Scan for the cell matching the given text and deliver its [X, Y] coordinate at center. 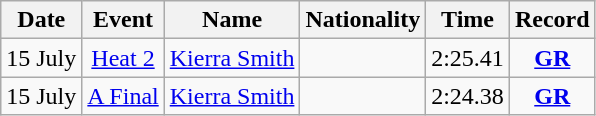
Record [552, 20]
Heat 2 [123, 58]
Date [42, 20]
A Final [123, 96]
2:25.41 [468, 58]
Name [232, 20]
Nationality [363, 20]
Time [468, 20]
Event [123, 20]
2:24.38 [468, 96]
